Provide the (X, Y) coordinate of the cell's center where the given text is located.  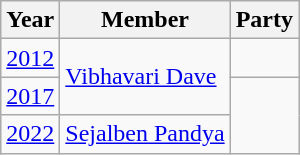
Party (264, 20)
Year (30, 20)
Member (145, 20)
2012 (30, 58)
2017 (30, 96)
2022 (30, 134)
Vibhavari Dave (145, 77)
Sejalben Pandya (145, 134)
